Output the (x, y) coordinate of the center of the cell containing the given text.  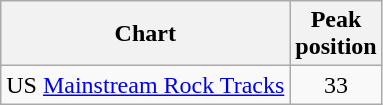
33 (336, 85)
US Mainstream Rock Tracks (146, 85)
Chart (146, 34)
Peakposition (336, 34)
